Return the (X, Y) coordinate for the center point of the cell that contains the specified text.  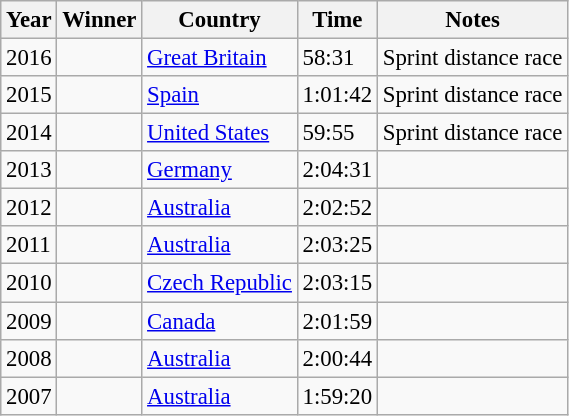
2:01:59 (337, 321)
Germany (220, 170)
Canada (220, 321)
2015 (29, 95)
2012 (29, 208)
2014 (29, 133)
2:02:52 (337, 208)
Notes (472, 20)
Winner (100, 20)
2011 (29, 245)
Country (220, 20)
2:03:25 (337, 245)
2016 (29, 58)
2010 (29, 283)
2008 (29, 358)
58:31 (337, 58)
1:01:42 (337, 95)
United States (220, 133)
2:00:44 (337, 358)
2009 (29, 321)
2:04:31 (337, 170)
Spain (220, 95)
2013 (29, 170)
Czech Republic (220, 283)
59:55 (337, 133)
Great Britain (220, 58)
1:59:20 (337, 396)
Year (29, 20)
Time (337, 20)
2:03:15 (337, 283)
2007 (29, 396)
